Find where the given text appears and provide that cell's center as (x, y) coordinate. 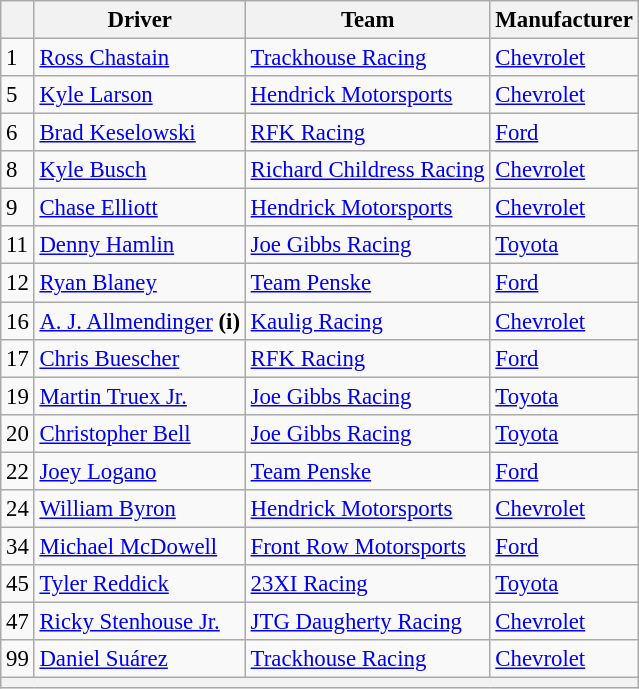
Richard Childress Racing (368, 170)
Chase Elliott (140, 208)
Ryan Blaney (140, 283)
45 (18, 584)
Christopher Bell (140, 433)
Kaulig Racing (368, 321)
24 (18, 509)
Front Row Motorsports (368, 546)
Kyle Larson (140, 95)
Brad Keselowski (140, 133)
6 (18, 133)
8 (18, 170)
9 (18, 208)
19 (18, 396)
20 (18, 433)
Ross Chastain (140, 58)
Joey Logano (140, 471)
Ricky Stenhouse Jr. (140, 621)
47 (18, 621)
23XI Racing (368, 584)
Daniel Suárez (140, 659)
Team (368, 20)
Denny Hamlin (140, 245)
1 (18, 58)
17 (18, 358)
JTG Daugherty Racing (368, 621)
22 (18, 471)
Tyler Reddick (140, 584)
Michael McDowell (140, 546)
Manufacturer (564, 20)
16 (18, 321)
34 (18, 546)
A. J. Allmendinger (i) (140, 321)
11 (18, 245)
William Byron (140, 509)
Martin Truex Jr. (140, 396)
Driver (140, 20)
Kyle Busch (140, 170)
99 (18, 659)
Chris Buescher (140, 358)
5 (18, 95)
12 (18, 283)
